Extract the (X, Y) coordinate from the center of the cell holding the provided text.  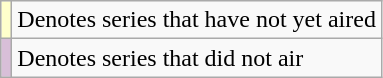
Denotes series that did not air (197, 58)
Denotes series that have not yet aired (197, 20)
